Detect which cell encompasses the target text, then output its [X, Y] center coordinate. 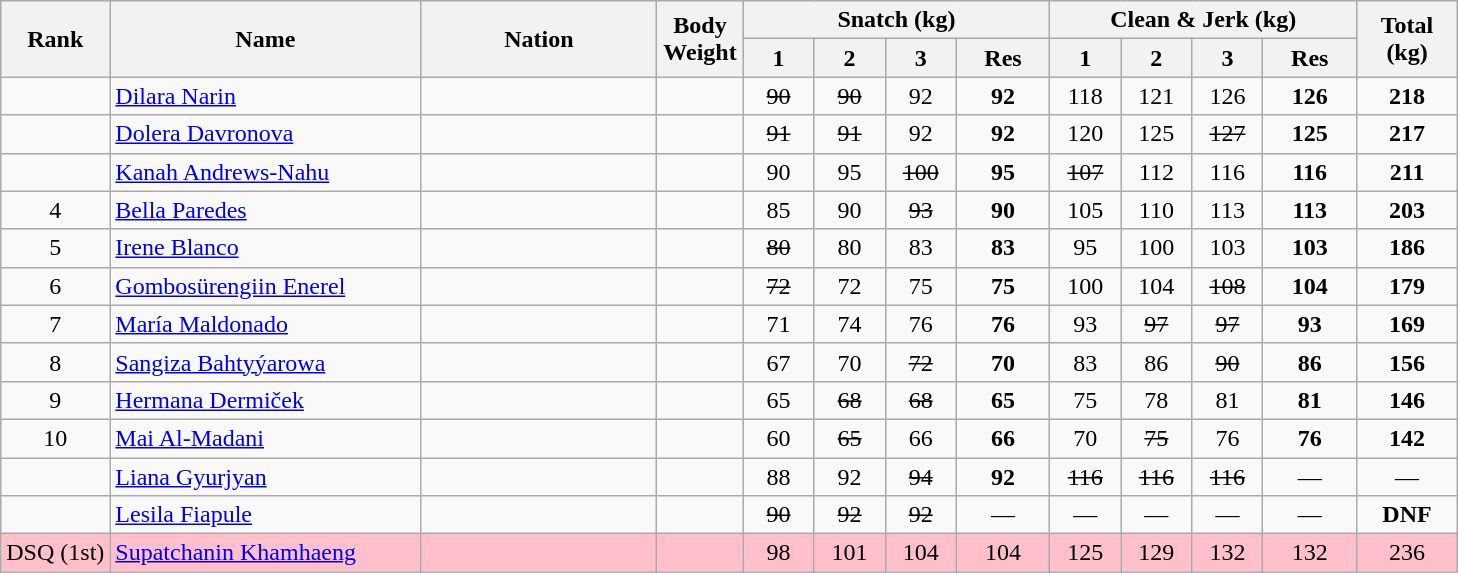
Dilara Narin [266, 96]
121 [1156, 96]
236 [1408, 553]
8 [56, 362]
Total (kg) [1408, 39]
146 [1408, 400]
129 [1156, 553]
Clean & Jerk (kg) [1204, 20]
98 [778, 553]
Hermana Dermiček [266, 400]
4 [56, 210]
Name [266, 39]
71 [778, 324]
85 [778, 210]
5 [56, 248]
6 [56, 286]
DSQ (1st) [56, 553]
74 [850, 324]
186 [1408, 248]
101 [850, 553]
Snatch (kg) [896, 20]
Body Weight [700, 39]
88 [778, 477]
94 [920, 477]
217 [1408, 134]
156 [1408, 362]
Irene Blanco [266, 248]
112 [1156, 172]
118 [1086, 96]
218 [1408, 96]
María Maldonado [266, 324]
Lesila Fiapule [266, 515]
9 [56, 400]
120 [1086, 134]
142 [1408, 438]
10 [56, 438]
78 [1156, 400]
Nation [539, 39]
Supatchanin Khamhaeng [266, 553]
7 [56, 324]
Gombosürengiin Enerel [266, 286]
60 [778, 438]
Sangiza Bahtyýarowa [266, 362]
67 [778, 362]
127 [1228, 134]
Dolera Davronova [266, 134]
107 [1086, 172]
DNF [1408, 515]
Rank [56, 39]
169 [1408, 324]
Liana Gyurjyan [266, 477]
Bella Paredes [266, 210]
203 [1408, 210]
211 [1408, 172]
105 [1086, 210]
Kanah Andrews-Nahu [266, 172]
110 [1156, 210]
108 [1228, 286]
Mai Al-Madani [266, 438]
179 [1408, 286]
